Output the (x, y) coordinate of the center of the cell containing the given text.  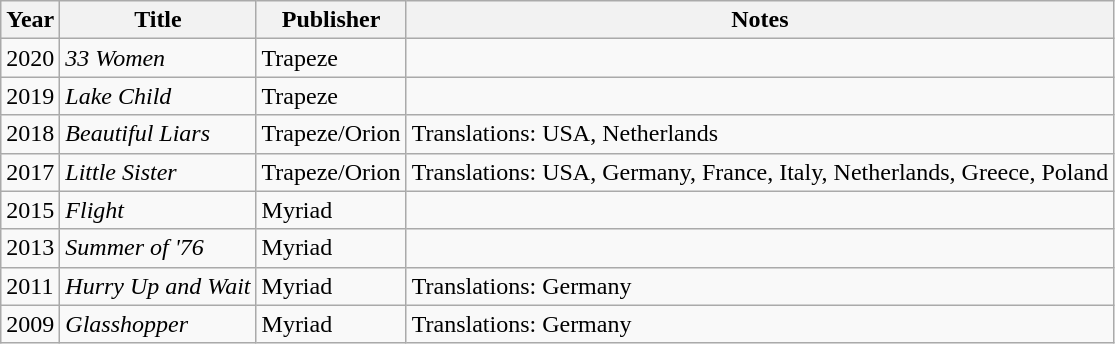
2020 (30, 58)
2013 (30, 248)
2017 (30, 172)
Little Sister (158, 172)
Beautiful Liars (158, 134)
Lake Child (158, 96)
Publisher (331, 20)
Year (30, 20)
Translations: USA, Germany, France, Italy, Netherlands, Greece, Poland (760, 172)
33 Women (158, 58)
Hurry Up and Wait (158, 286)
2018 (30, 134)
2019 (30, 96)
2011 (30, 286)
Translations: USA, Netherlands (760, 134)
Notes (760, 20)
2015 (30, 210)
Summer of '76 (158, 248)
Flight (158, 210)
Title (158, 20)
2009 (30, 324)
Glasshopper (158, 324)
